Output the [X, Y] coordinate of the center of the cell containing the given text.  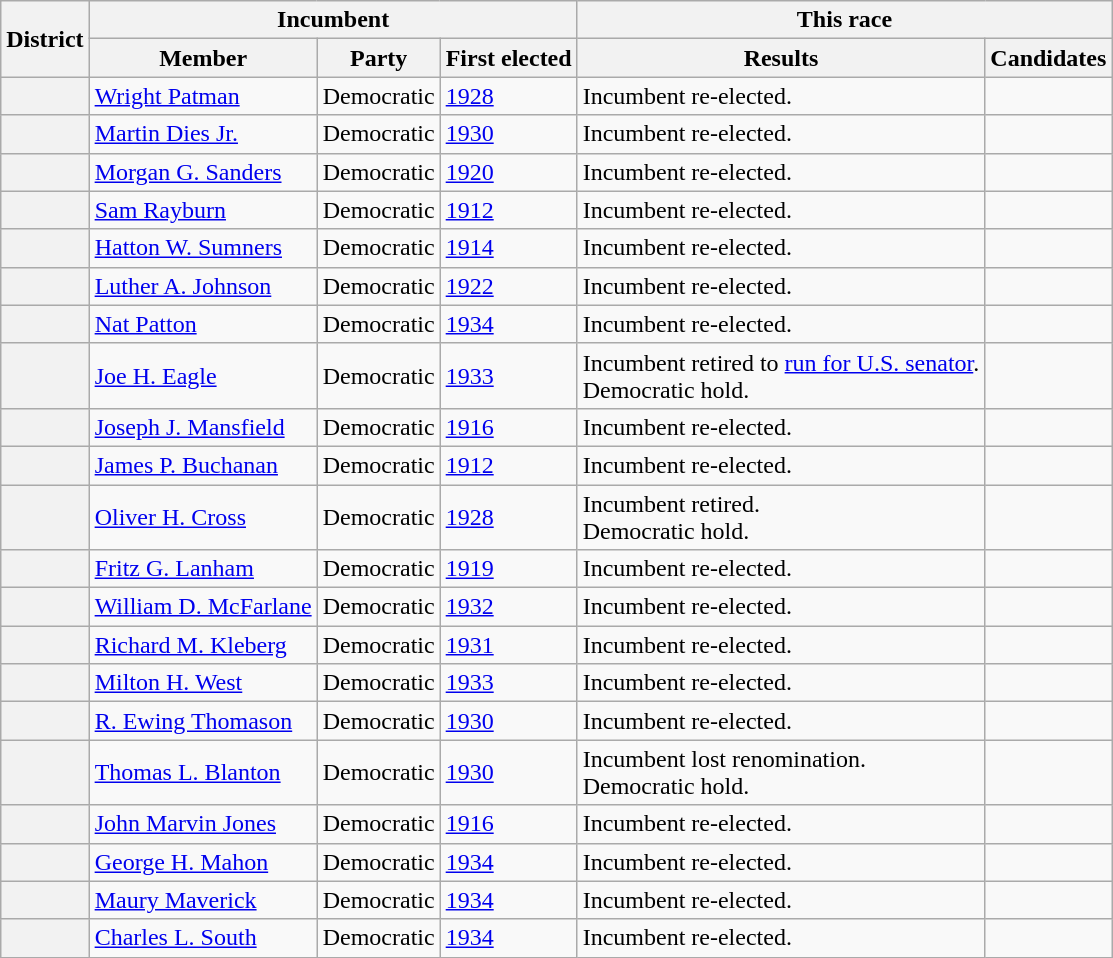
James P. Buchanan [203, 465]
Incumbent [333, 20]
1932 [508, 607]
Fritz G. Lanham [203, 569]
George H. Mahon [203, 862]
Wright Patman [203, 96]
William D. McFarlane [203, 607]
Hatton W. Sumners [203, 248]
Nat Patton [203, 324]
Sam Rayburn [203, 210]
Milton H. West [203, 683]
Martin Dies Jr. [203, 134]
R. Ewing Thomason [203, 721]
Member [203, 58]
Candidates [1048, 58]
Party [378, 58]
1922 [508, 286]
This race [844, 20]
John Marvin Jones [203, 824]
1914 [508, 248]
Luther A. Johnson [203, 286]
Joe H. Eagle [203, 376]
First elected [508, 58]
Charles L. South [203, 938]
1920 [508, 172]
Incumbent retired to run for U.S. senator.Democratic hold. [781, 376]
Results [781, 58]
Thomas L. Blanton [203, 772]
Incumbent lost renomination.Democratic hold. [781, 772]
Oliver H. Cross [203, 516]
District [45, 39]
Joseph J. Mansfield [203, 427]
Incumbent retired.Democratic hold. [781, 516]
1919 [508, 569]
Richard M. Kleberg [203, 645]
1931 [508, 645]
Maury Maverick [203, 900]
Morgan G. Sanders [203, 172]
